Find where the given text appears and provide that cell's center as (X, Y) coordinate. 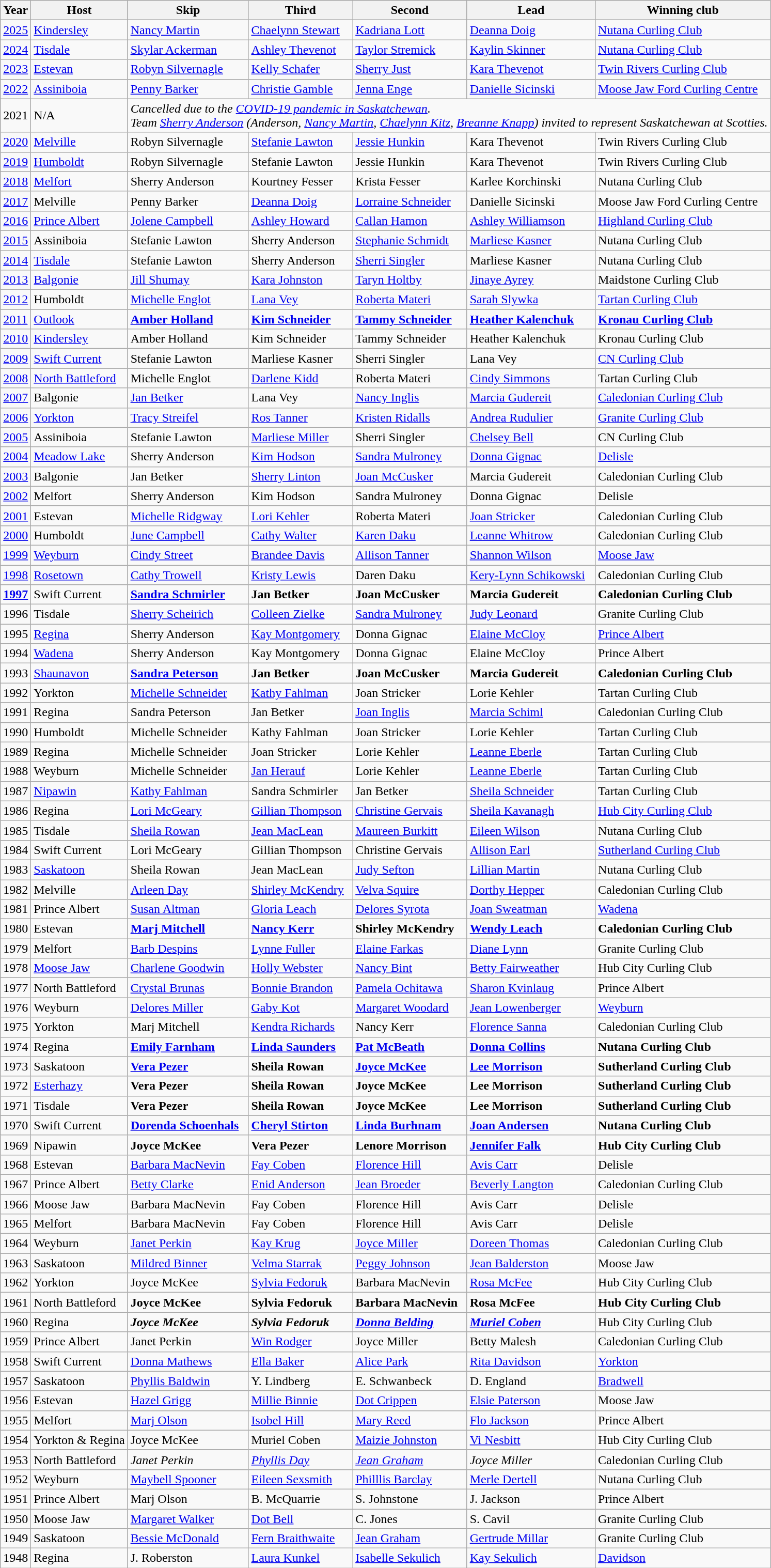
1963 (15, 1263)
Donna Mathews (188, 1361)
C. Jones (410, 1518)
1989 (15, 752)
2006 (15, 417)
Sharon Kvinlaug (531, 988)
1948 (15, 1558)
Millie Binnie (301, 1401)
Ashley Thevenot (301, 50)
Shannon Wilson (531, 555)
1998 (15, 575)
Linda Saunders (301, 1047)
Dorthy Hepper (531, 889)
2002 (15, 496)
Kay Krug (301, 1244)
N/A (80, 116)
Kery-Lynn Schikowski (531, 575)
1996 (15, 614)
2016 (15, 221)
Second (410, 10)
Velva Squire (410, 889)
Y. Lindberg (301, 1381)
Kendra Richards (301, 1027)
Ashley Williamson (531, 221)
Bradwell (683, 1381)
Krista Fesser (410, 181)
1954 (15, 1440)
2021 (15, 116)
Wendy Leach (531, 929)
2022 (15, 89)
Margaret Walker (188, 1518)
2005 (15, 437)
1956 (15, 1401)
1970 (15, 1125)
Cathy Trowell (188, 575)
2017 (15, 201)
Peggy Johnson (410, 1263)
B. McQuarrie (301, 1499)
Betty Malesh (531, 1342)
1972 (15, 1086)
2019 (15, 162)
J. Jackson (531, 1499)
Vi Nesbitt (531, 1440)
Nancy Bint (410, 968)
Elsie Paterson (531, 1401)
Gertrude Millar (531, 1539)
Alice Park (410, 1361)
Arleen Day (188, 889)
1958 (15, 1361)
2015 (15, 240)
Linda Burhnam (410, 1125)
Yorkton & Regina (80, 1440)
Susan Altman (188, 909)
Diane Lynn (531, 949)
1953 (15, 1460)
Elaine Farkas (410, 949)
Third (301, 10)
1984 (15, 850)
Crystal Brunas (188, 988)
Marliese Miller (301, 437)
Phyllis Baldwin (188, 1381)
1969 (15, 1145)
Karlee Korchinski (531, 181)
1980 (15, 929)
Esterhazy (80, 1086)
Phyllis Day (301, 1460)
1960 (15, 1322)
1993 (15, 673)
Bessie McDonald (188, 1539)
Andrea Rudulier (531, 417)
Ros Tanner (301, 417)
Mary Reed (410, 1420)
1983 (15, 870)
Highland Curling Club (683, 221)
Lenore Morrison (410, 1145)
1987 (15, 791)
1992 (15, 693)
1951 (15, 1499)
2003 (15, 476)
1957 (15, 1381)
Jennifer Falk (531, 1145)
S. Cavil (531, 1518)
1999 (15, 555)
Cindy Simmons (531, 378)
Gaby Kot (301, 1007)
2025 (15, 30)
Joan Inglis (410, 712)
Delores Syrota (410, 909)
2001 (15, 516)
Kristen Ridalls (410, 417)
Callan Hamon (410, 221)
D. England (531, 1381)
1990 (15, 732)
Eileen Sexsmith (301, 1479)
Flo Jackson (531, 1420)
Maybell Spooner (188, 1479)
2014 (15, 260)
Delores Miller (188, 1007)
1967 (15, 1184)
Sheila Kavanagh (531, 811)
Judy Sefton (410, 870)
Stephanie Schmidt (410, 240)
Isabelle Sekulich (410, 1558)
1976 (15, 1007)
Cindy Street (188, 555)
Hazel Grigg (188, 1401)
2024 (15, 50)
Michelle Ridgway (188, 516)
Joan Andersen (531, 1125)
2004 (15, 457)
1991 (15, 712)
Jean Balderston (531, 1263)
Fern Braithwaite (301, 1539)
Maizie Johnston (410, 1440)
Ella Baker (301, 1361)
Nancy Martin (188, 30)
Davidson (683, 1558)
1975 (15, 1027)
Doreen Thomas (531, 1244)
Lorraine Schneider (410, 201)
1968 (15, 1165)
Meadow Lake (80, 457)
1964 (15, 1244)
1978 (15, 968)
Kristy Lewis (301, 575)
1955 (15, 1420)
Jean Lowenberger (531, 1007)
Philllis Barclay (410, 1479)
1971 (15, 1106)
Florence Sanna (531, 1027)
S. Johnstone (410, 1499)
June Campbell (188, 535)
2011 (15, 319)
Year (15, 10)
Christie Gamble (301, 89)
Darlene Kidd (301, 378)
Sherry Scheirich (188, 614)
Merle Dertell (531, 1479)
Judy Leonard (531, 614)
Dorenda Schoenhals (188, 1125)
E. Schwanbeck (410, 1381)
Dot Bell (301, 1518)
Lead (531, 10)
Lynne Fuller (301, 949)
Lori Kehler (301, 516)
Emily Farnham (188, 1047)
2000 (15, 535)
2018 (15, 181)
Beverly Langton (531, 1184)
Sheila Schneider (531, 791)
Rita Davidson (531, 1361)
Pat McBeath (410, 1047)
Marcia Schiml (531, 712)
Pamela Ochitawa (410, 988)
2008 (15, 378)
1959 (15, 1342)
2023 (15, 69)
J. Roberston (188, 1558)
Chaelynn Stewart (301, 30)
1950 (15, 1518)
Taylor Stremick (410, 50)
Cheryl Stirton (301, 1125)
1981 (15, 909)
Daren Daku (410, 575)
1952 (15, 1479)
Mildred Binner (188, 1263)
Enid Anderson (301, 1184)
1979 (15, 949)
2007 (15, 398)
Barb Despins (188, 949)
Joan Sweatman (531, 909)
2020 (15, 142)
Rosetown (80, 575)
1962 (15, 1283)
Taryn Holtby (410, 280)
Velma Starrak (301, 1263)
Laura Kunkel (301, 1558)
Gloria Leach (301, 909)
Win Rodger (301, 1342)
Jean Broeder (410, 1184)
Bonnie Brandon (301, 988)
1961 (15, 1302)
Jenna Enge (410, 89)
Maureen Burkitt (410, 830)
Charlene Goodwin (188, 968)
Isobel Hill (301, 1420)
Allison Earl (531, 850)
Holly Webster (301, 968)
Tracy Streifel (188, 417)
1997 (15, 595)
Kaylin Skinner (531, 50)
Karen Daku (410, 535)
Dot Crippen (410, 1401)
1985 (15, 830)
1974 (15, 1047)
Nancy Inglis (410, 398)
Cathy Walter (301, 535)
Jan Herauf (301, 771)
Maidstone Curling Club (683, 280)
Jinaye Ayrey (531, 280)
Sherry Linton (301, 476)
1949 (15, 1539)
Kay Sekulich (531, 1558)
Allison Tanner (410, 555)
Betty Clarke (188, 1184)
Kelly Schafer (301, 69)
2010 (15, 339)
Jolene Campbell (188, 221)
Donna Collins (531, 1047)
1988 (15, 771)
Colleen Zielke (301, 614)
1986 (15, 811)
Margaret Woodard (410, 1007)
1973 (15, 1066)
Sherry Just (410, 69)
1966 (15, 1204)
Winning club (683, 10)
Kourtney Fesser (301, 181)
Betty Fairweather (531, 968)
Outlook (80, 319)
1995 (15, 634)
1965 (15, 1224)
Lillian Martin (531, 870)
1982 (15, 889)
2013 (15, 280)
Donna Belding (410, 1322)
Leanne Whitrow (531, 535)
Ashley Howard (301, 221)
Brandee Davis (301, 555)
Host (80, 10)
Eileen Wilson (531, 830)
2012 (15, 300)
Shaunavon (80, 673)
Sarah Slywka (531, 300)
1977 (15, 988)
Chelsey Bell (531, 437)
Skylar Ackerman (188, 50)
Skip (188, 10)
Kara Johnston (301, 280)
Jill Shumay (188, 280)
2009 (15, 359)
1994 (15, 654)
Kadriana Lott (410, 30)
